Output the [X, Y] coordinate of the center of the cell containing the given text.  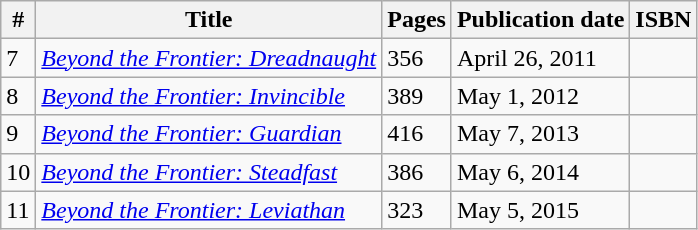
May 6, 2014 [540, 172]
10 [18, 172]
ISBN [664, 20]
Beyond the Frontier: Leviathan [209, 210]
Beyond the Frontier: Guardian [209, 134]
416 [417, 134]
Beyond the Frontier: Steadfast [209, 172]
8 [18, 96]
389 [417, 96]
May 5, 2015 [540, 210]
Pages [417, 20]
Publication date [540, 20]
7 [18, 58]
323 [417, 210]
# [18, 20]
April 26, 2011 [540, 58]
9 [18, 134]
356 [417, 58]
11 [18, 210]
May 1, 2012 [540, 96]
May 7, 2013 [540, 134]
386 [417, 172]
Beyond the Frontier: Invincible [209, 96]
Title [209, 20]
Beyond the Frontier: Dreadnaught [209, 58]
